Extract the [X, Y] coordinate from the center of the cell holding the provided text.  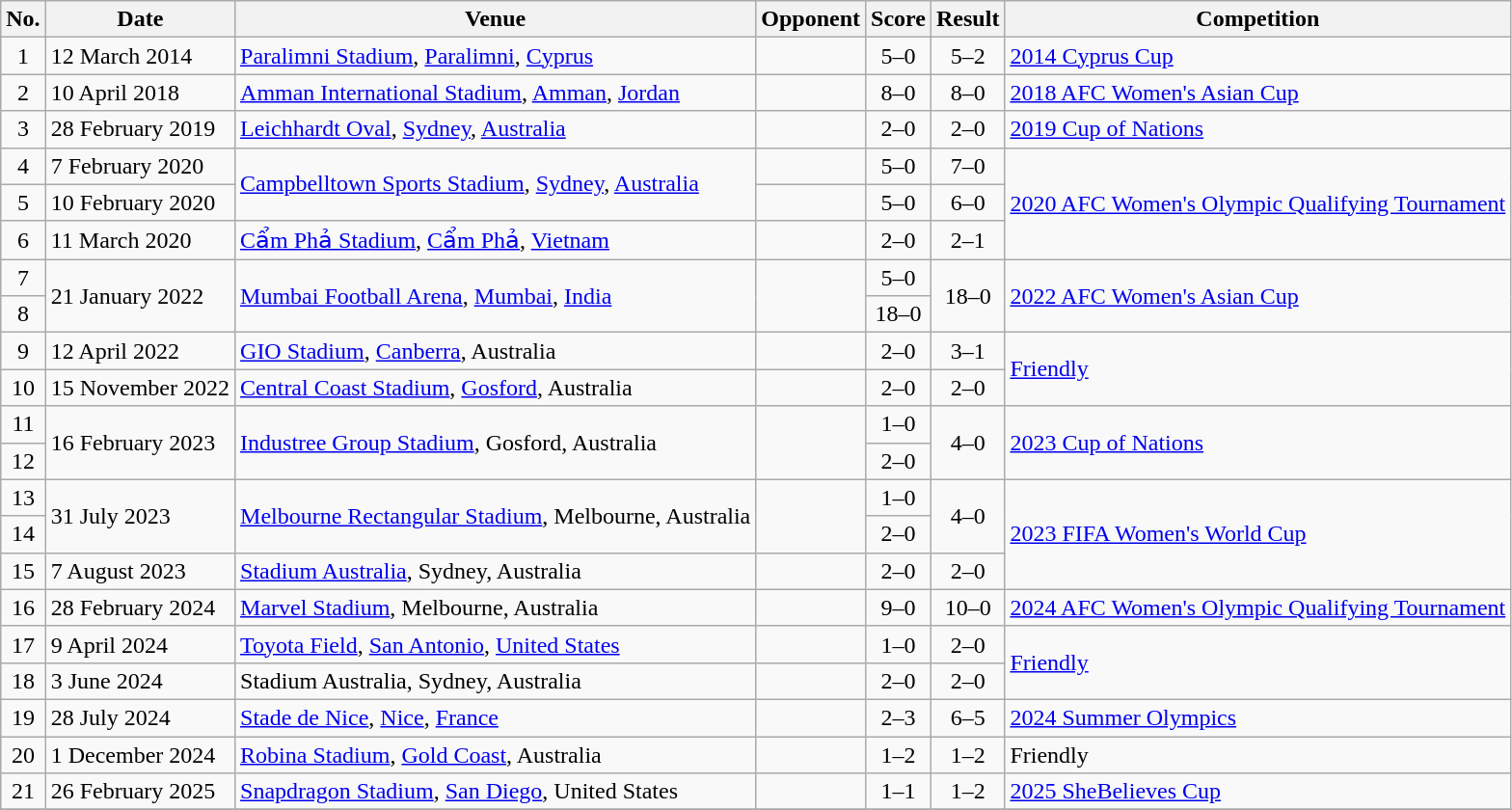
GIO Stadium, Canberra, Australia [496, 351]
26 February 2025 [140, 792]
2019 Cup of Nations [1257, 129]
7 February 2020 [140, 166]
Competition [1257, 19]
28 July 2024 [140, 717]
10 [23, 388]
Toyota Field, San Antonio, United States [496, 644]
17 [23, 644]
16 [23, 607]
Campbelltown Sports Stadium, Sydney, Australia [496, 184]
Mumbai Football Arena, Mumbai, India [496, 296]
16 February 2023 [140, 443]
21 January 2022 [140, 296]
6–0 [968, 202]
21 [23, 792]
2023 FIFA Women's World Cup [1257, 534]
2024 Summer Olympics [1257, 717]
Venue [496, 19]
1 [23, 56]
12 [23, 461]
8 [23, 314]
2022 AFC Women's Asian Cup [1257, 296]
1 December 2024 [140, 755]
Robina Stadium, Gold Coast, Australia [496, 755]
13 [23, 498]
Stade de Nice, Nice, France [496, 717]
10 April 2018 [140, 93]
2024 AFC Women's Olympic Qualifying Tournament [1257, 607]
Melbourne Rectangular Stadium, Melbourne, Australia [496, 516]
7 [23, 278]
Paralimni Stadium, Paralimni, Cyprus [496, 56]
15 [23, 571]
Leichhardt Oval, Sydney, Australia [496, 129]
Opponent [811, 19]
Score [899, 19]
5–2 [968, 56]
6 [23, 240]
2–1 [968, 240]
Snapdragon Stadium, San Diego, United States [496, 792]
3 [23, 129]
7 August 2023 [140, 571]
Industree Group Stadium, Gosford, Australia [496, 443]
9 April 2024 [140, 644]
12 March 2014 [140, 56]
12 April 2022 [140, 351]
Central Coast Stadium, Gosford, Australia [496, 388]
2014 Cyprus Cup [1257, 56]
6–5 [968, 717]
4 [23, 166]
10 February 2020 [140, 202]
3–1 [968, 351]
Amman International Stadium, Amman, Jordan [496, 93]
3 June 2024 [140, 681]
15 November 2022 [140, 388]
9–0 [899, 607]
1–1 [899, 792]
28 February 2024 [140, 607]
No. [23, 19]
2 [23, 93]
Result [968, 19]
14 [23, 534]
9 [23, 351]
11 [23, 424]
20 [23, 755]
Cẩm Phả Stadium, Cẩm Phả, Vietnam [496, 240]
2020 AFC Women's Olympic Qualifying Tournament [1257, 203]
10–0 [968, 607]
2023 Cup of Nations [1257, 443]
2025 SheBelieves Cup [1257, 792]
Marvel Stadium, Melbourne, Australia [496, 607]
19 [23, 717]
2–3 [899, 717]
5 [23, 202]
31 July 2023 [140, 516]
7–0 [968, 166]
Date [140, 19]
18 [23, 681]
28 February 2019 [140, 129]
2018 AFC Women's Asian Cup [1257, 93]
11 March 2020 [140, 240]
